Return [X, Y] of the center of cell containing provided text 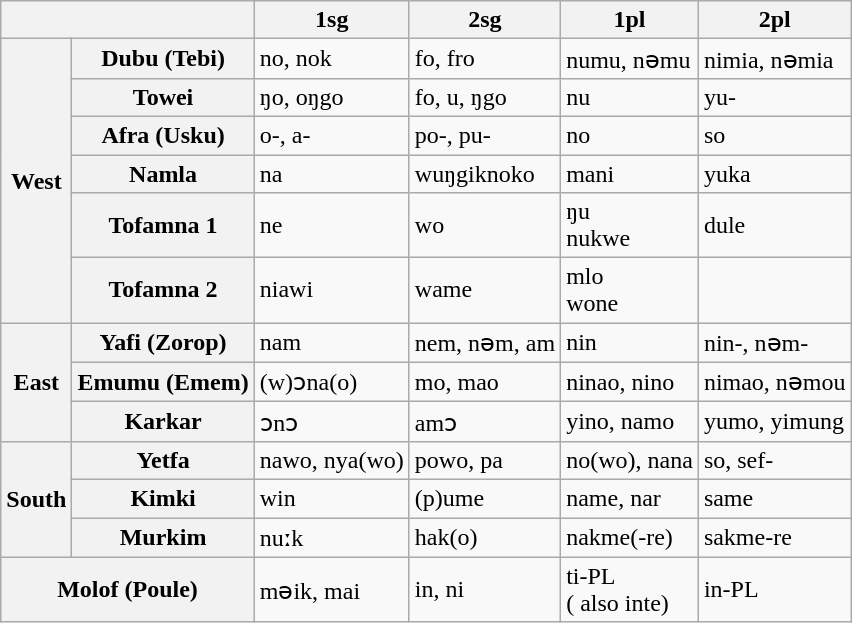
South [36, 499]
niawi [332, 290]
fo, fro [484, 59]
nin [630, 343]
nu [630, 97]
nam [332, 343]
ŋo, oŋgo [332, 97]
2pl [774, 20]
win [332, 498]
Yafi (Zorop) [163, 343]
Tofamna 2 [163, 290]
Towei [163, 97]
fo, u, ŋgo [484, 97]
East [36, 382]
so, sef- [774, 460]
wo [484, 226]
same [774, 498]
yuka [774, 173]
2sg [484, 20]
ɔnɔ [332, 422]
so [774, 135]
in-PL [774, 590]
na [332, 173]
Emumu (Emem) [163, 382]
Dubu (Tebi) [163, 59]
Kimki [163, 498]
amɔ [484, 422]
nimia, nəmia [774, 59]
(p)ume [484, 498]
no, nok [332, 59]
o-, a- [332, 135]
po-, pu- [484, 135]
yu- [774, 97]
nuːk [332, 538]
nakme(-re) [630, 538]
Namla [163, 173]
name, nar [630, 498]
West [36, 181]
wame [484, 290]
no [630, 135]
numu, nəmu [630, 59]
Molof (Poule) [128, 590]
Yetfa [163, 460]
Karkar [163, 422]
Tofamna 1 [163, 226]
ŋu nukwe [630, 226]
mlo wone [630, 290]
mo, mao [484, 382]
dule [774, 226]
(w)ɔna(o) [332, 382]
ti-PL( also inte) [630, 590]
in, ni [484, 590]
məik, mai [332, 590]
wuŋgiknoko [484, 173]
Afra (Usku) [163, 135]
Murkim [163, 538]
1sg [332, 20]
sakme-re [774, 538]
nem, nəm, am [484, 343]
nawo, nya(wo) [332, 460]
yumo, yimung [774, 422]
nimao, nəmou [774, 382]
no(wo), nana [630, 460]
nin-, nəm- [774, 343]
ne [332, 226]
hak(o) [484, 538]
ninao, nino [630, 382]
yino, namo [630, 422]
mani [630, 173]
1pl [630, 20]
powo, pa [484, 460]
